Extract the (x, y) coordinate from the center of the cell holding the provided text.  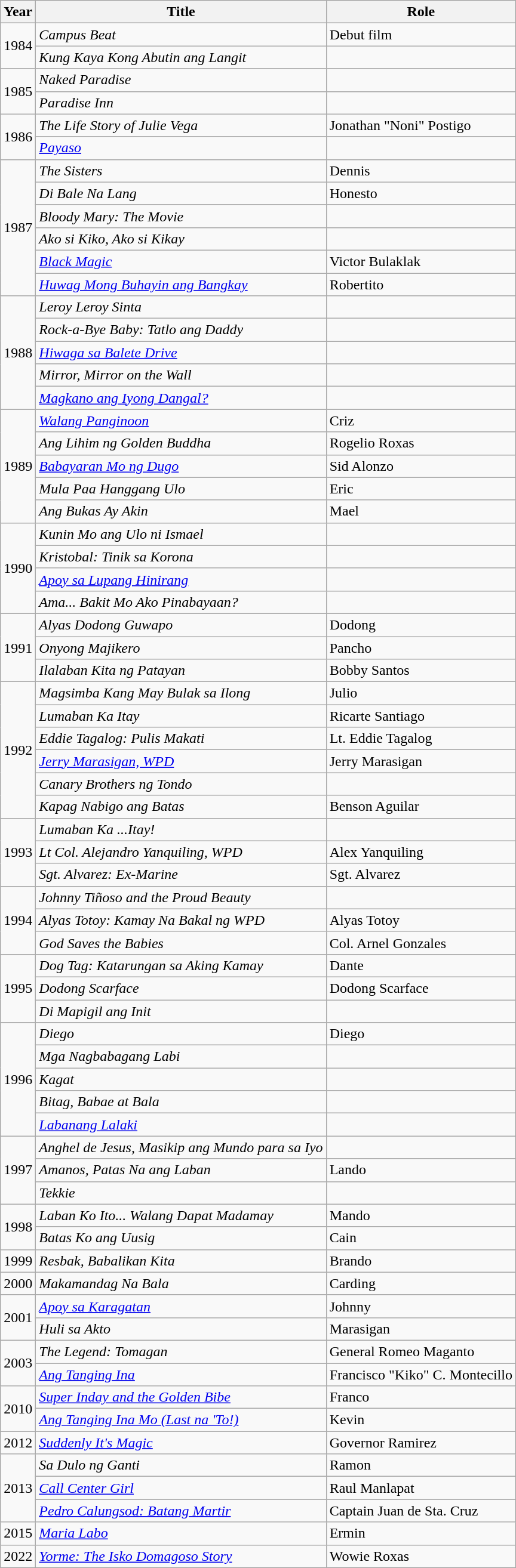
Wowie Roxas (420, 1556)
Ama... Bakit Mo Ako Pinabayaan? (181, 602)
Bloody Mary: The Movie (181, 216)
Kapag Nabigo ang Batas (181, 807)
Anghel de Jesus, Masikip ang Mundo para sa Iyo (181, 1147)
1987 (18, 227)
Tekkie (181, 1193)
Johnny (420, 1306)
Dennis (420, 171)
Captain Juan de Sta. Cruz (420, 1511)
Ermin (420, 1533)
Jonathan "Noni" Postigo (420, 125)
General Romeo Maganto (420, 1351)
Ilalaban Kita ng Patayan (181, 671)
2013 (18, 1488)
2012 (18, 1443)
Labanang Lalaki (181, 1125)
Lando (420, 1170)
Julio (420, 693)
Kristobal: Tinik sa Korona (181, 557)
Pancho (420, 647)
Campus Beat (181, 35)
Honesto (420, 193)
Rock-a-Bye Baby: Tatlo ang Daddy (181, 330)
Marasigan (420, 1329)
1988 (18, 353)
Ako si Kiko, Ako si Kikay (181, 239)
1996 (18, 1079)
Ang Lihim ng Golden Buddha (181, 443)
Alyas Totoy: Kamay Na Bakal ng WPD (181, 920)
Huli sa Akto (181, 1329)
The Sisters (181, 171)
Resbak, Babalikan Kita (181, 1261)
1993 (18, 852)
2000 (18, 1283)
Bitag, Babae at Bala (181, 1102)
Onyong Majikero (181, 647)
Franco (420, 1397)
Victor Bulaklak (420, 261)
Walang Panginoon (181, 421)
Role (420, 12)
Naked Paradise (181, 80)
Laban Ko Ito... Walang Dapat Madamay (181, 1215)
Alex Yanquiling (420, 852)
Di Bale Na Lang (181, 193)
Maria Labo (181, 1533)
Ang Bukas Ay Akin (181, 511)
Babayaran Mo ng Dugo (181, 466)
Title (181, 12)
1994 (18, 920)
Kevin (420, 1420)
Super Inday and the Golden Bibe (181, 1397)
Mga Nagbabagang Labi (181, 1057)
Robertito (420, 285)
The Life Story of Julie Vega (181, 125)
Alyas Dodong Guwapo (181, 625)
Magkano ang Iyong Dangal? (181, 398)
Sa Dulo ng Ganti (181, 1465)
Bobby Santos (420, 671)
The Legend: Tomagan (181, 1351)
1991 (18, 647)
Yorme: The Isko Domagoso Story (181, 1556)
Alyas Totoy (420, 920)
Sid Alonzo (420, 466)
Kunin Mo ang Ulo ni Ismael (181, 534)
Magsimba Kang May Bulak sa Ilong (181, 693)
Payaso (181, 148)
Sgt. Alvarez (420, 875)
Eric (420, 489)
Col. Arnel Gonzales (420, 943)
Governor Ramirez (420, 1443)
1985 (18, 91)
Year (18, 12)
2003 (18, 1363)
Lumaban Ka ...Itay! (181, 829)
Debut film (420, 35)
Johnny Tiñoso and the Proud Beauty (181, 897)
Ang Tanging Ina Mo (Last na 'To!) (181, 1420)
Ricarte Santiago (420, 716)
2010 (18, 1409)
Sgt. Alvarez: Ex-Marine (181, 875)
Mula Paa Hanggang Ulo (181, 489)
Leroy Leroy Sinta (181, 307)
2022 (18, 1556)
Lt Col. Alejandro Yanquiling, WPD (181, 852)
Mael (420, 511)
1990 (18, 568)
Jerry Marasigan (420, 761)
Mirror, Mirror on the Wall (181, 375)
Paradise Inn (181, 103)
Suddenly It's Magic (181, 1443)
Ramon (420, 1465)
Canary Brothers ng Tondo (181, 784)
Dog Tag: Katarungan sa Aking Kamay (181, 965)
2001 (18, 1317)
Batas Ko ang Uusig (181, 1238)
1984 (18, 46)
Brando (420, 1261)
Apoy sa Lupang Hinirang (181, 579)
2015 (18, 1533)
Hiwaga sa Balete Drive (181, 353)
Di Mapigil ang Init (181, 1011)
Kagat (181, 1079)
Eddie Tagalog: Pulis Makati (181, 739)
Apoy sa Karagatan (181, 1306)
Mando (420, 1215)
1995 (18, 988)
Ang Tanging Ina (181, 1374)
1989 (18, 466)
Cain (420, 1238)
Criz (420, 421)
1999 (18, 1261)
Kung Kaya Kong Abutin ang Langit (181, 57)
Lumaban Ka Itay (181, 716)
Makamandag Na Bala (181, 1283)
1997 (18, 1170)
Black Magic (181, 261)
God Saves the Babies (181, 943)
Amanos, Patas Na ang Laban (181, 1170)
1986 (18, 137)
Pedro Calungsod: Batang Martir (181, 1511)
1998 (18, 1227)
Call Center Girl (181, 1488)
Raul Manlapat (420, 1488)
Huwag Mong Buhayin ang Bangkay (181, 285)
Jerry Marasigan, WPD (181, 761)
Rogelio Roxas (420, 443)
1992 (18, 750)
Lt. Eddie Tagalog (420, 739)
Benson Aguilar (420, 807)
Dante (420, 965)
Carding (420, 1283)
Francisco "Kiko" C. Montecillo (420, 1374)
Dodong (420, 625)
